Capture the cell that displays the provided text and extract its (X, Y) central coordinate. 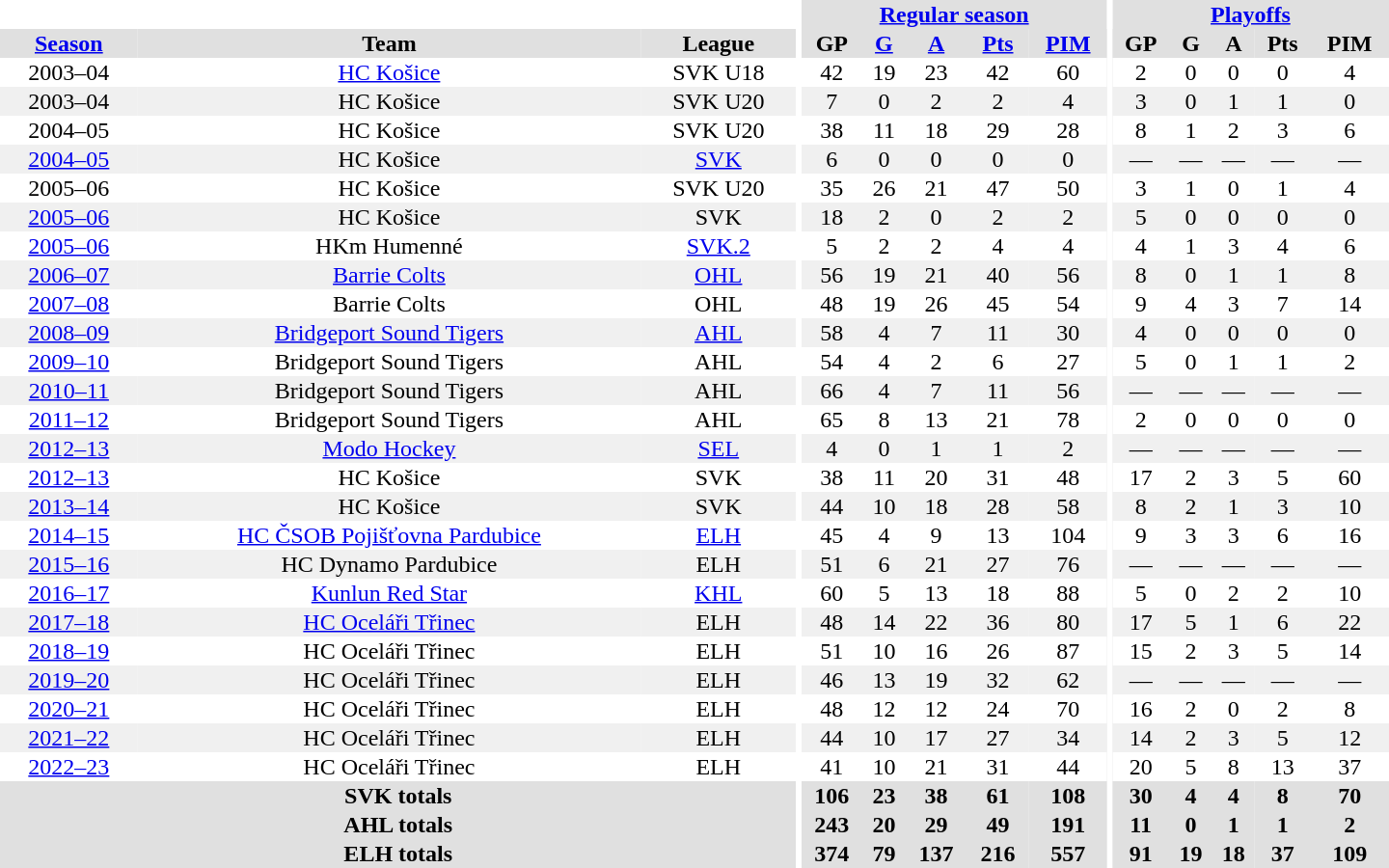
46 (831, 680)
HKm Humenné (390, 246)
Regular season (954, 14)
216 (998, 854)
2011–12 (69, 420)
106 (831, 796)
76 (1067, 564)
SVK totals (397, 796)
104 (1067, 535)
2022–23 (69, 767)
2018–19 (69, 651)
2009–10 (69, 362)
49 (998, 825)
36 (998, 622)
35 (831, 188)
SVK.2 (718, 246)
137 (937, 854)
2021–22 (69, 738)
SEL (718, 448)
2014–15 (69, 535)
SVK U18 (718, 72)
Kunlun Red Star (390, 593)
557 (1067, 854)
41 (831, 767)
61 (998, 796)
80 (1067, 622)
109 (1349, 854)
65 (831, 420)
2010–11 (69, 391)
2006–07 (69, 275)
47 (998, 188)
HC ČSOB Pojišťovna Pardubice (390, 535)
79 (884, 854)
Team (390, 43)
2007–08 (69, 304)
Season (69, 43)
2017–18 (69, 622)
78 (1067, 420)
62 (1067, 680)
KHL (718, 593)
15 (1141, 651)
243 (831, 825)
34 (1067, 738)
2013–14 (69, 506)
40 (998, 275)
Modo Hockey (390, 448)
AHL totals (397, 825)
91 (1141, 854)
374 (831, 854)
50 (1067, 188)
Playoffs (1250, 14)
HC Dynamo Pardubice (390, 564)
191 (1067, 825)
2020–21 (69, 709)
2019–20 (69, 680)
2008–09 (69, 333)
32 (998, 680)
ELH totals (397, 854)
88 (1067, 593)
87 (1067, 651)
24 (998, 709)
2015–16 (69, 564)
League (718, 43)
66 (831, 391)
108 (1067, 796)
2016–17 (69, 593)
